For the text-containing cell, return its midpoint in [x, y] coordinate format. 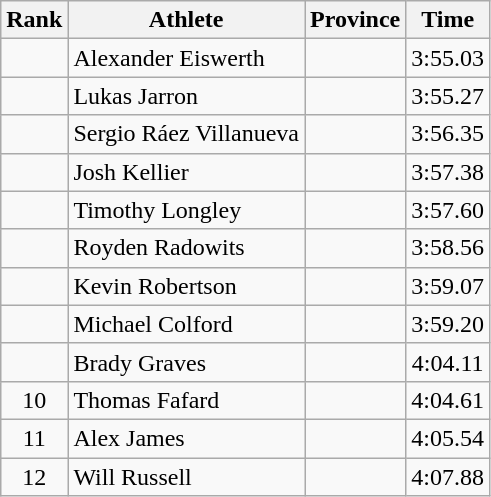
Josh Kellier [186, 172]
Alexander Eiswerth [186, 58]
11 [34, 438]
Alex James [186, 438]
Sergio Ráez Villanueva [186, 134]
Thomas Fafard [186, 400]
Rank [34, 20]
3:58.56 [448, 248]
4:04.61 [448, 400]
3:59.07 [448, 286]
3:55.03 [448, 58]
Brady Graves [186, 362]
12 [34, 477]
Timothy Longley [186, 210]
Royden Radowits [186, 248]
3:59.20 [448, 324]
3:57.38 [448, 172]
4:04.11 [448, 362]
4:07.88 [448, 477]
10 [34, 400]
3:57.60 [448, 210]
Michael Colford [186, 324]
Will Russell [186, 477]
Lukas Jarron [186, 96]
Kevin Robertson [186, 286]
4:05.54 [448, 438]
Time [448, 20]
Athlete [186, 20]
Province [356, 20]
3:55.27 [448, 96]
3:56.35 [448, 134]
